For the text-containing cell, return its midpoint in (X, Y) coordinate format. 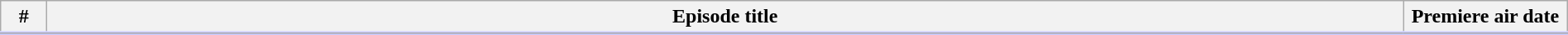
Premiere air date (1485, 17)
Episode title (725, 17)
# (24, 17)
